For the text-containing cell, return its midpoint in (X, Y) coordinate format. 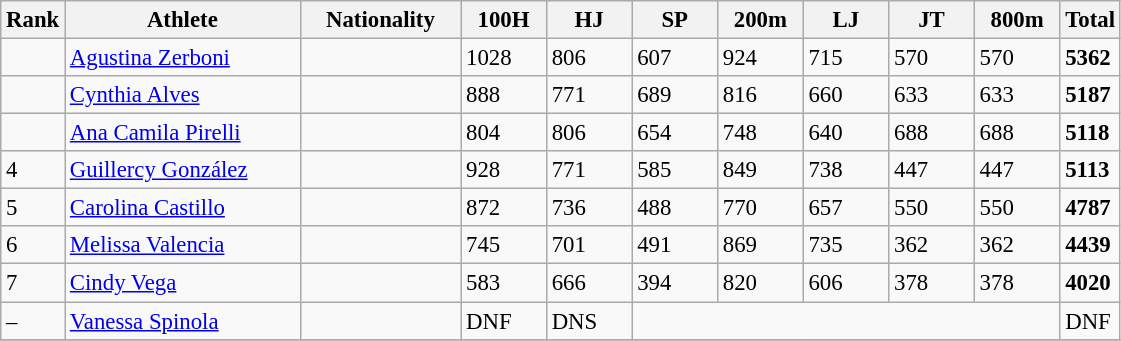
606 (846, 283)
849 (761, 170)
7 (33, 283)
4439 (1090, 245)
5187 (1090, 95)
657 (846, 208)
– (33, 321)
640 (846, 133)
869 (761, 245)
Cynthia Alves (183, 95)
Cindy Vega (183, 283)
735 (846, 245)
738 (846, 170)
Agustina Zerboni (183, 58)
488 (675, 208)
Athlete (183, 20)
736 (589, 208)
491 (675, 245)
SP (675, 20)
5 (33, 208)
5362 (1090, 58)
100H (504, 20)
Melissa Valencia (183, 245)
820 (761, 283)
4020 (1090, 283)
872 (504, 208)
654 (675, 133)
DNS (589, 321)
701 (589, 245)
HJ (589, 20)
748 (761, 133)
924 (761, 58)
5113 (1090, 170)
Total (1090, 20)
1028 (504, 58)
607 (675, 58)
LJ (846, 20)
800m (1017, 20)
928 (504, 170)
394 (675, 283)
4787 (1090, 208)
Carolina Castillo (183, 208)
715 (846, 58)
666 (589, 283)
770 (761, 208)
689 (675, 95)
816 (761, 95)
4 (33, 170)
660 (846, 95)
Guillercy González (183, 170)
6 (33, 245)
585 (675, 170)
5118 (1090, 133)
Rank (33, 20)
Nationality (380, 20)
Vanessa Spinola (183, 321)
Ana Camila Pirelli (183, 133)
JT (932, 20)
745 (504, 245)
804 (504, 133)
888 (504, 95)
583 (504, 283)
200m (761, 20)
